Return the (X, Y) coordinate for the center point of the cell that contains the specified text.  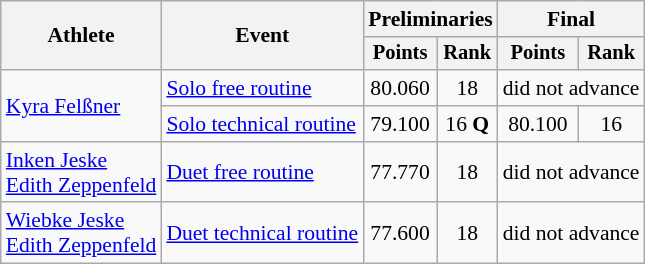
80.100 (538, 124)
Duet free routine (262, 172)
16 Q (468, 124)
77.770 (400, 172)
Solo free routine (262, 88)
16 (612, 124)
Duet technical routine (262, 234)
Athlete (82, 36)
Wiebke JeskeEdith Zeppenfeld (82, 234)
80.060 (400, 88)
Preliminaries (430, 19)
Inken JeskeEdith Zeppenfeld (82, 172)
Solo technical routine (262, 124)
Kyra Felßner (82, 106)
Final (572, 19)
79.100 (400, 124)
Event (262, 36)
77.600 (400, 234)
